Extract the [X, Y] coordinate from the center of the cell holding the provided text.  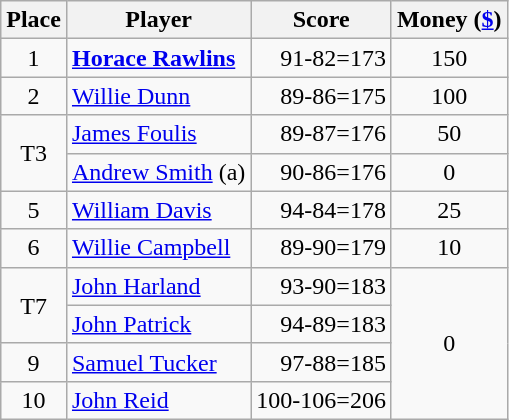
5 [34, 210]
97-88=185 [322, 362]
90-86=176 [322, 172]
89-87=176 [322, 134]
Money ($) [449, 20]
9 [34, 362]
25 [449, 210]
Player [158, 20]
1 [34, 58]
John Reid [158, 400]
100-106=206 [322, 400]
William Davis [158, 210]
91-82=173 [322, 58]
Andrew Smith (a) [158, 172]
Willie Dunn [158, 96]
Score [322, 20]
94-84=178 [322, 210]
T7 [34, 305]
T3 [34, 153]
James Foulis [158, 134]
6 [34, 248]
150 [449, 58]
Samuel Tucker [158, 362]
89-86=175 [322, 96]
2 [34, 96]
Willie Campbell [158, 248]
Place [34, 20]
Horace Rawlins [158, 58]
100 [449, 96]
50 [449, 134]
89-90=179 [322, 248]
94-89=183 [322, 324]
93-90=183 [322, 286]
John Patrick [158, 324]
John Harland [158, 286]
